Provide the (x, y) coordinate of the cell's center where the given text is located.  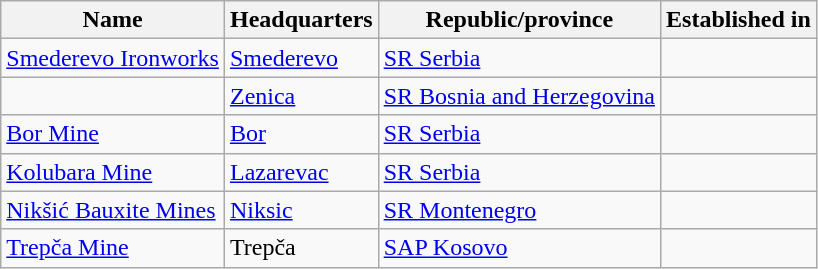
Smederevo Ironworks (113, 58)
Trepča Mine (113, 248)
Bor Mine (113, 134)
Kolubara Mine (113, 172)
Smederevo (301, 58)
Headquarters (301, 20)
SR Bosnia and Herzegovina (519, 96)
Nikšić Bauxite Mines (113, 210)
Lazarevac (301, 172)
Established in (739, 20)
Bor (301, 134)
SAP Kosovo (519, 248)
Niksic (301, 210)
Zenica (301, 96)
Trepča (301, 248)
SR Montenegro (519, 210)
Republic/province (519, 20)
Name (113, 20)
